Scan for the cell matching the given text and deliver its [x, y] coordinate at center. 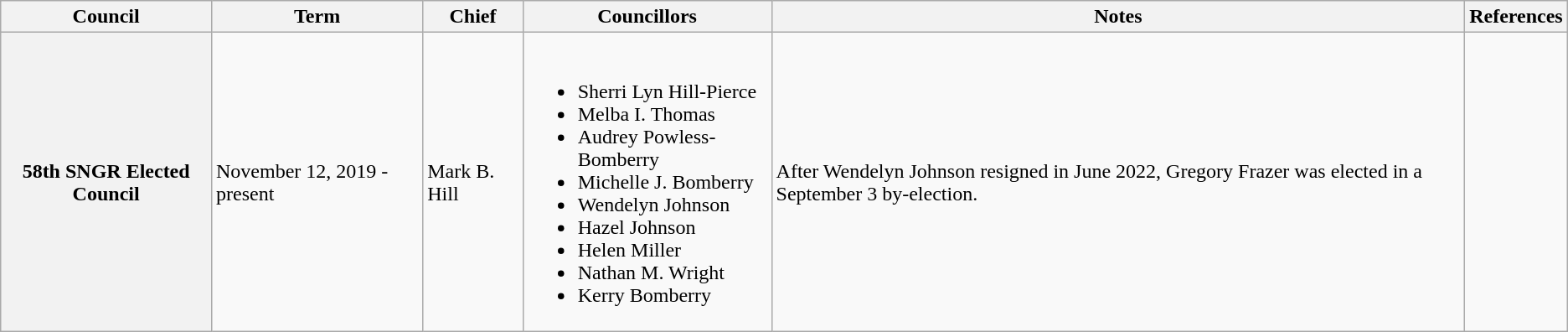
November 12, 2019 - present [317, 182]
58th SNGR Elected Council [106, 182]
References [1516, 17]
Chief [473, 17]
After Wendelyn Johnson resigned in June 2022, Gregory Frazer was elected in a September 3 by-election. [1118, 182]
Notes [1118, 17]
Council [106, 17]
Councillors [647, 17]
Term [317, 17]
Mark B. Hill [473, 182]
